Capture the cell that displays the provided text and extract its (x, y) central coordinate. 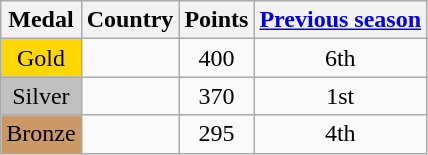
Gold (41, 58)
Points (216, 20)
Bronze (41, 134)
4th (340, 134)
Previous season (340, 20)
6th (340, 58)
Country (130, 20)
1st (340, 96)
Silver (41, 96)
295 (216, 134)
Medal (41, 20)
400 (216, 58)
370 (216, 96)
